For the text-containing cell, return its midpoint in (X, Y) coordinate format. 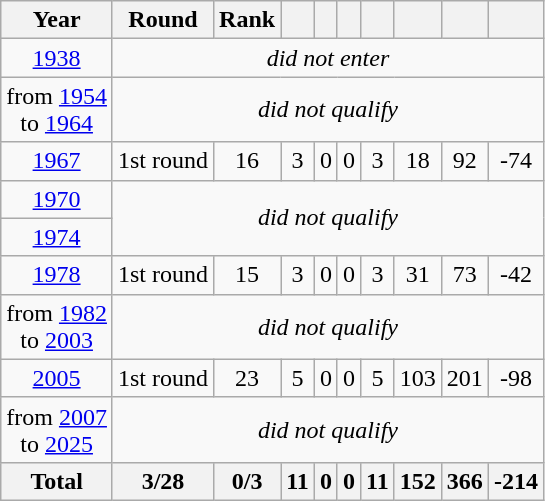
1938 (57, 58)
Rank (248, 20)
92 (464, 161)
152 (418, 481)
from 1982to 2003 (57, 326)
73 (464, 275)
from 1954to 1964 (57, 110)
1967 (57, 161)
Year (57, 20)
1974 (57, 237)
1978 (57, 275)
0/3 (248, 481)
did not enter (328, 58)
-214 (516, 481)
23 (248, 378)
Total (57, 481)
15 (248, 275)
Round (162, 20)
-98 (516, 378)
366 (464, 481)
16 (248, 161)
3/28 (162, 481)
from 2007to 2025 (57, 430)
-42 (516, 275)
103 (418, 378)
201 (464, 378)
2005 (57, 378)
1970 (57, 199)
31 (418, 275)
-74 (516, 161)
18 (418, 161)
